Find where the given text appears and provide that cell's center as [X, Y] coordinate. 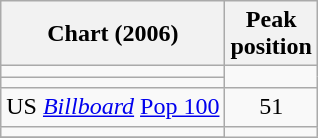
Peakposition [271, 34]
51 [271, 107]
Chart (2006) [113, 34]
US Billboard Pop 100 [113, 107]
